Locate the cell with the specified text and output its (x, y) center coordinate. 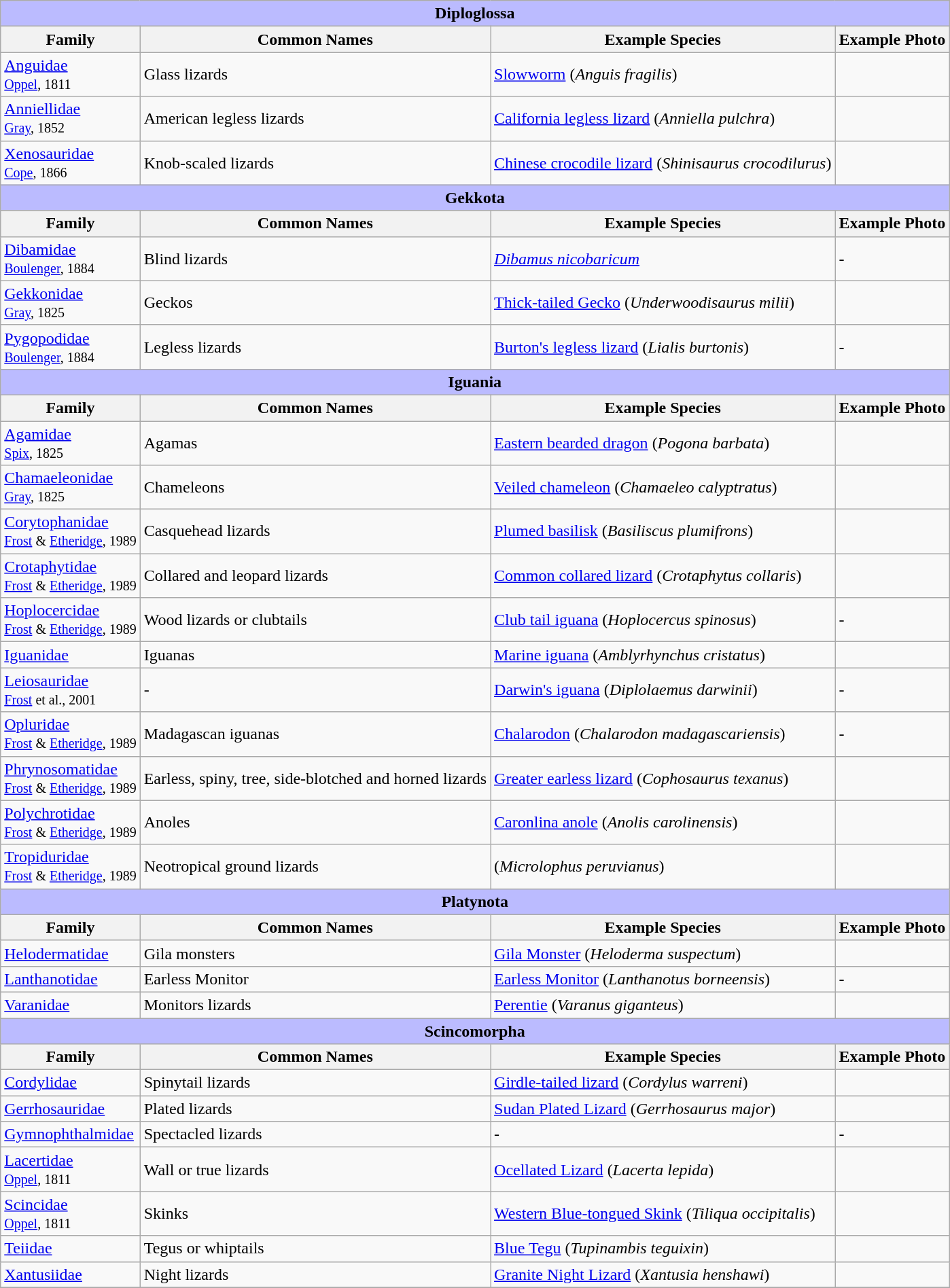
LeiosauridaeFrost et al., 2001 (71, 690)
AnguidaeOppel, 1811 (71, 75)
LacertidaeOppel, 1811 (71, 1170)
Knob-scaled lizards (315, 163)
Night lizards (315, 1274)
Burton's legless lizard (Lialis burtonis) (663, 346)
GekkonidaeGray, 1825 (71, 303)
Teiidae (71, 1249)
Granite Night Lizard (Xantusia henshawi) (663, 1274)
Iguanidae (71, 655)
Spectacled lizards (315, 1134)
Geckos (315, 303)
XenosauridaeCope, 1866 (71, 163)
Gerrhosauridae (71, 1109)
(Microlophus peruvianus) (663, 867)
OpluridaeFrost & Etheridge, 1989 (71, 734)
Varanidae (71, 1005)
Cordylidae (71, 1083)
AgamidaeSpix, 1825 (71, 443)
Earless, spiny, tree, side-blotched and horned lizards (315, 779)
PygopodidaeBoulenger, 1884 (71, 346)
Caronlina anole (Anolis carolinensis) (663, 822)
Eastern bearded dragon (Pogona barbata) (663, 443)
Chameleons (315, 488)
CrotaphytidaeFrost & Etheridge, 1989 (71, 576)
PolychrotidaeFrost & Etheridge, 1989 (71, 822)
Earless Monitor (Lanthanotus borneensis) (663, 979)
Western Blue-tongued Skink (Tiliqua occipitalis) (663, 1213)
Wood lizards or clubtails (315, 620)
Gekkota (475, 198)
Darwin's iguana (Diplolaemus darwinii) (663, 690)
Monitors lizards (315, 1005)
Gymnophthalmidae (71, 1134)
Glass lizards (315, 75)
Girdle-tailed lizard (Cordylus warreni) (663, 1083)
Chinese crocodile lizard (Shinisaurus crocodilurus) (663, 163)
Iguania (475, 382)
Greater earless lizard (Cophosaurus texanus) (663, 779)
Agamas (315, 443)
Blue Tegu (Tupinambis teguixin) (663, 1249)
CorytophanidaeFrost & Etheridge, 1989 (71, 531)
Veiled chameleon (Chamaeleo calyptratus) (663, 488)
HoplocercidaeFrost & Etheridge, 1989 (71, 620)
Lanthanotidae (71, 979)
California legless lizard (Anniella pulchra) (663, 118)
Madagascan iguanas (315, 734)
Collared and leopard lizards (315, 576)
PhrynosomatidaeFrost & Etheridge, 1989 (71, 779)
Neotropical ground lizards (315, 867)
Perentie (Varanus giganteus) (663, 1005)
Sudan Plated Lizard (Gerrhosaurus major) (663, 1109)
Diploglossa (475, 14)
Helodermatidae (71, 953)
Blind lizards (315, 258)
Anoles (315, 822)
TropiduridaeFrost & Etheridge, 1989 (71, 867)
Common collared lizard (Crotaphytus collaris) (663, 576)
Scincomorpha (475, 1031)
Thick-tailed Gecko (Underwoodisaurus milii) (663, 303)
Platynota (475, 901)
ChamaeleonidaeGray, 1825 (71, 488)
Plated lizards (315, 1109)
Legless lizards (315, 346)
Marine iguana (Amblyrhynchus cristatus) (663, 655)
American legless lizards (315, 118)
Xantusiidae (71, 1274)
DibamidaeBoulenger, 1884 (71, 258)
Wall or true lizards (315, 1170)
Gila monsters (315, 953)
Dibamus nicobaricum (663, 258)
ScincidaeOppel, 1811 (71, 1213)
Earless Monitor (315, 979)
Tegus or whiptails (315, 1249)
Club tail iguana (Hoplocercus spinosus) (663, 620)
Skinks (315, 1213)
Iguanas (315, 655)
Chalarodon (Chalarodon madagascariensis) (663, 734)
AnniellidaeGray, 1852 (71, 118)
Casquehead lizards (315, 531)
Slowworm (Anguis fragilis) (663, 75)
Gila Monster (Heloderma suspectum) (663, 953)
Plumed basilisk (Basiliscus plumifrons) (663, 531)
Spinytail lizards (315, 1083)
Ocellated Lizard (Lacerta lepida) (663, 1170)
